Search for the cell housing the specified text and yield its (X, Y) center coordinate. 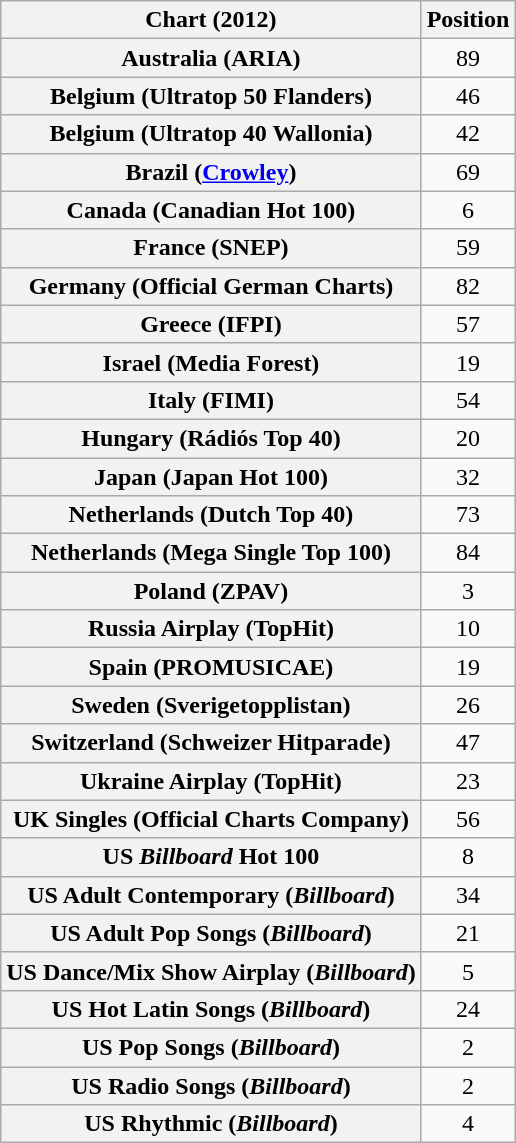
26 (468, 705)
Position (468, 20)
US Adult Contemporary (Billboard) (211, 895)
Poland (ZPAV) (211, 591)
8 (468, 857)
US Hot Latin Songs (Billboard) (211, 1009)
54 (468, 400)
Israel (Media Forest) (211, 362)
US Pop Songs (Billboard) (211, 1047)
84 (468, 553)
32 (468, 477)
Greece (IFPI) (211, 324)
Belgium (Ultratop 50 Flanders) (211, 96)
Belgium (Ultratop 40 Wallonia) (211, 134)
82 (468, 286)
34 (468, 895)
Chart (2012) (211, 20)
57 (468, 324)
US Radio Songs (Billboard) (211, 1085)
6 (468, 210)
US Rhythmic (Billboard) (211, 1124)
Spain (PROMUSICAE) (211, 667)
20 (468, 438)
Sweden (Sverigetopplistan) (211, 705)
69 (468, 172)
73 (468, 515)
89 (468, 58)
US Dance/Mix Show Airplay (Billboard) (211, 971)
23 (468, 781)
Netherlands (Dutch Top 40) (211, 515)
Germany (Official German Charts) (211, 286)
46 (468, 96)
France (SNEP) (211, 248)
Ukraine Airplay (TopHit) (211, 781)
21 (468, 933)
10 (468, 629)
42 (468, 134)
56 (468, 819)
US Billboard Hot 100 (211, 857)
Italy (FIMI) (211, 400)
4 (468, 1124)
47 (468, 743)
US Adult Pop Songs (Billboard) (211, 933)
59 (468, 248)
24 (468, 1009)
UK Singles (Official Charts Company) (211, 819)
Switzerland (Schweizer Hitparade) (211, 743)
Brazil (Crowley) (211, 172)
Russia Airplay (TopHit) (211, 629)
Hungary (Rádiós Top 40) (211, 438)
Japan (Japan Hot 100) (211, 477)
3 (468, 591)
Netherlands (Mega Single Top 100) (211, 553)
Canada (Canadian Hot 100) (211, 210)
5 (468, 971)
Australia (ARIA) (211, 58)
